Detect which cell encompasses the target text, then output its [X, Y] center coordinate. 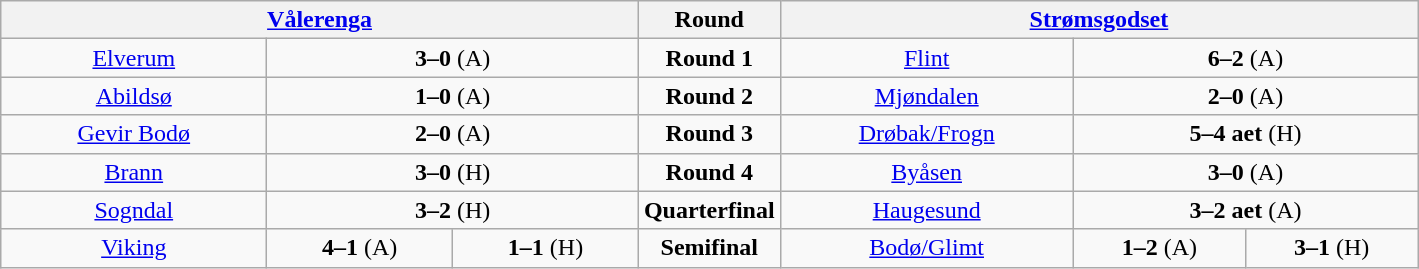
Brann [134, 172]
Strømsgodset [1099, 20]
Vålerenga [320, 20]
1–2 (A) [1159, 248]
Drøbak/Frogn [926, 134]
3–2 (H) [453, 210]
Sogndal [134, 210]
Semifinal [709, 248]
Quarterfinal [709, 210]
Round 4 [709, 172]
3–0 (H) [453, 172]
3–1 (H) [1331, 248]
Mjøndalen [926, 96]
6–2 (A) [1246, 58]
Round [709, 20]
Haugesund [926, 210]
Round 2 [709, 96]
Byåsen [926, 172]
Bodø/Glimt [926, 248]
4–1 (A) [360, 248]
1–1 (H) [546, 248]
Round 3 [709, 134]
3–2 aet (A) [1246, 210]
Elverum [134, 58]
Flint [926, 58]
Viking [134, 248]
Round 1 [709, 58]
Gevir Bodø [134, 134]
1–0 (A) [453, 96]
Abildsø [134, 96]
5–4 aet (H) [1246, 134]
